Provide the (X, Y) coordinate of the cell's center where the given text is located.  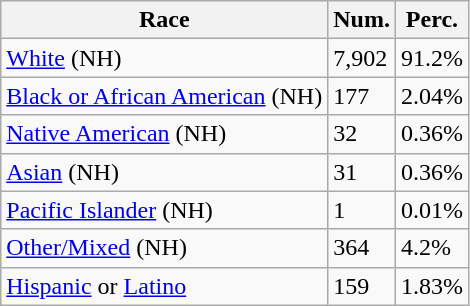
Perc. (432, 20)
31 (362, 172)
White (NH) (164, 58)
Hispanic or Latino (164, 286)
159 (362, 286)
0.01% (432, 210)
4.2% (432, 248)
Asian (NH) (164, 172)
Other/Mixed (NH) (164, 248)
Black or African American (NH) (164, 96)
91.2% (432, 58)
1 (362, 210)
364 (362, 248)
1.83% (432, 286)
32 (362, 134)
2.04% (432, 96)
Native American (NH) (164, 134)
Pacific Islander (NH) (164, 210)
7,902 (362, 58)
Race (164, 20)
Num. (362, 20)
177 (362, 96)
